Return [x, y] of the center of cell containing provided text 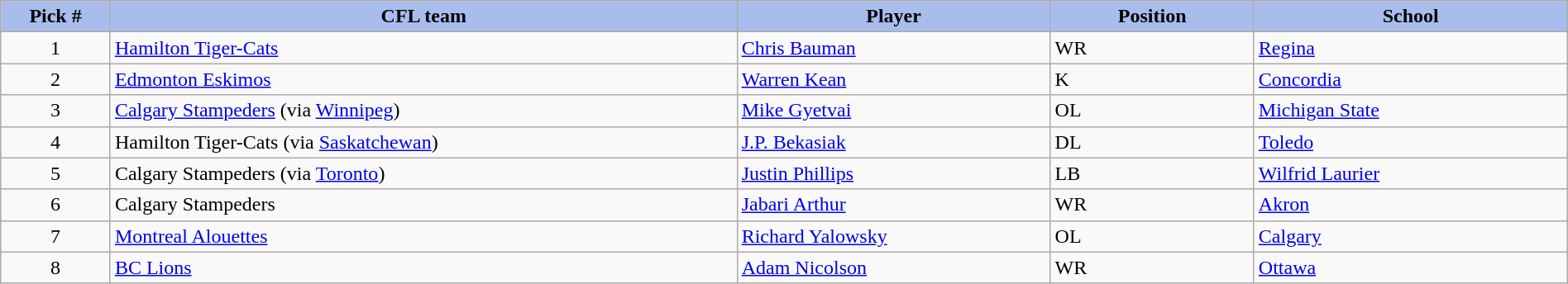
4 [56, 142]
Adam Nicolson [893, 267]
Calgary Stampeders [423, 205]
Edmonton Eskimos [423, 79]
BC Lions [423, 267]
Mike Gyetvai [893, 111]
Toledo [1411, 142]
Ottawa [1411, 267]
K [1152, 79]
Hamilton Tiger-Cats (via Saskatchewan) [423, 142]
Jabari Arthur [893, 205]
Pick # [56, 17]
Calgary Stampeders (via Toronto) [423, 173]
Montreal Alouettes [423, 236]
Player [893, 17]
Justin Phillips [893, 173]
Akron [1411, 205]
CFL team [423, 17]
Wilfrid Laurier [1411, 173]
7 [56, 236]
Michigan State [1411, 111]
Richard Yalowsky [893, 236]
5 [56, 173]
2 [56, 79]
Calgary [1411, 236]
J.P. Bekasiak [893, 142]
Position [1152, 17]
Regina [1411, 48]
1 [56, 48]
Concordia [1411, 79]
6 [56, 205]
DL [1152, 142]
8 [56, 267]
Chris Bauman [893, 48]
Calgary Stampeders (via Winnipeg) [423, 111]
Hamilton Tiger-Cats [423, 48]
LB [1152, 173]
School [1411, 17]
3 [56, 111]
Warren Kean [893, 79]
